Find where the given text appears and provide that cell's center as (x, y) coordinate. 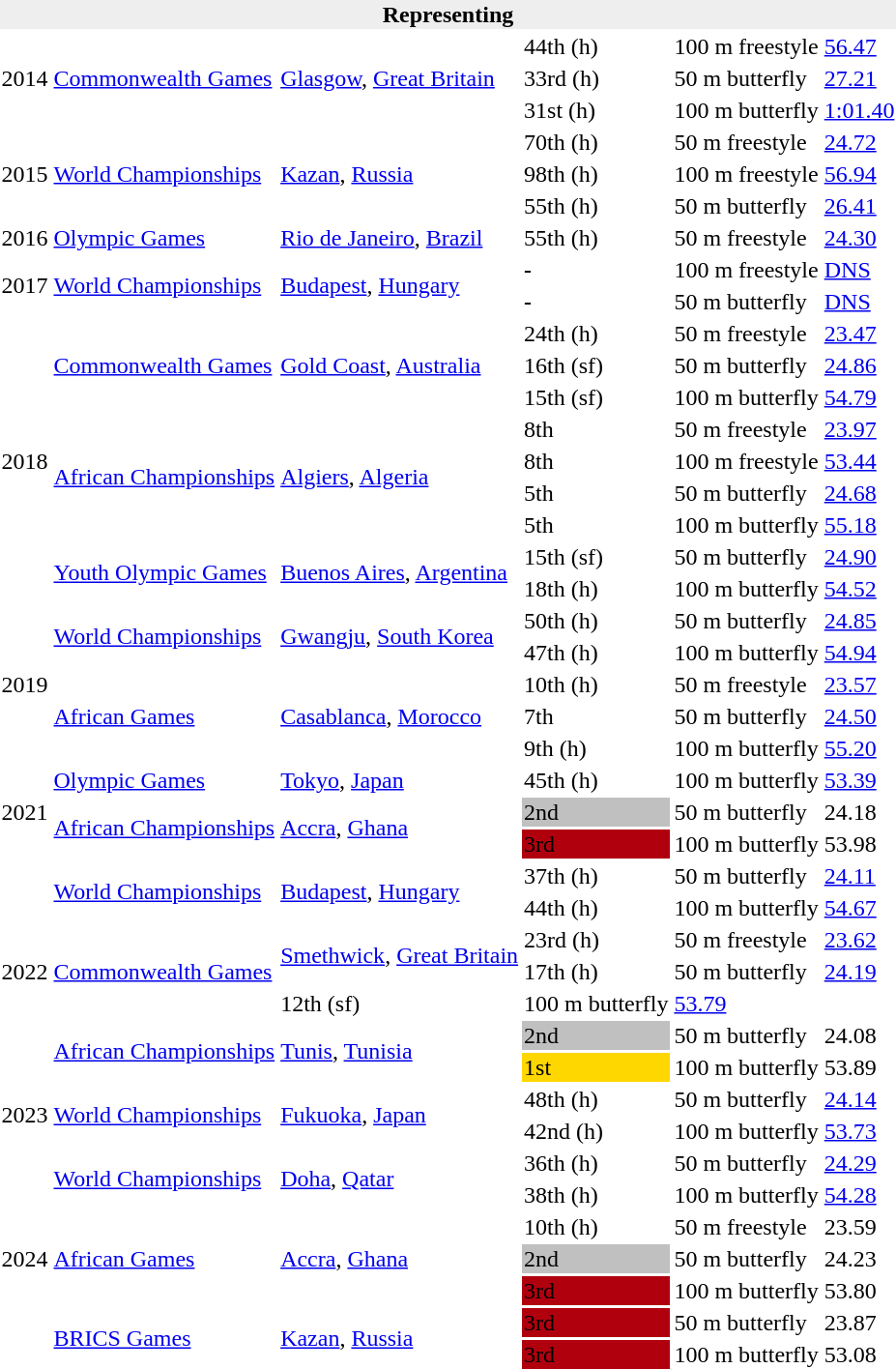
24th (h) (596, 334)
12th (sf) (400, 1004)
2014 (25, 78)
48th (h) (596, 1099)
23.87 (859, 1323)
BRICS Games (164, 1338)
53.39 (859, 780)
Buenos Aires, Argentina (400, 572)
54.79 (859, 397)
55.18 (859, 525)
50th (h) (596, 621)
53.73 (859, 1131)
33rd (h) (596, 78)
2015 (25, 174)
56.47 (859, 46)
55.20 (859, 748)
2022 (25, 972)
53.08 (859, 1354)
24.30 (859, 238)
2024 (25, 1259)
Algiers, Algeria (400, 478)
70th (h) (596, 142)
Tokyo, Japan (400, 780)
24.23 (859, 1259)
98th (h) (596, 174)
31st (h) (596, 110)
2018 (25, 461)
54.28 (859, 1195)
53.79 (746, 1004)
1st (596, 1067)
Casablanca, Morocco (400, 716)
2017 (25, 286)
Tunis, Tunisia (400, 1052)
23rd (h) (596, 940)
2016 (25, 238)
Glasgow, Great Britain (400, 78)
24.50 (859, 716)
24.85 (859, 621)
Gwangju, South Korea (400, 636)
54.52 (859, 589)
27.21 (859, 78)
47th (h) (596, 653)
23.62 (859, 940)
23.59 (859, 1227)
54.94 (859, 653)
Youth Olympic Games (164, 572)
24.14 (859, 1099)
38th (h) (596, 1195)
24.68 (859, 493)
24.72 (859, 142)
23.57 (859, 684)
24.86 (859, 365)
Fukuoka, Japan (400, 1116)
18th (h) (596, 589)
2019 (25, 684)
9th (h) (596, 748)
24.11 (859, 876)
Rio de Janeiro, Brazil (400, 238)
53.98 (859, 844)
1:01.40 (859, 110)
Gold Coast, Australia (400, 365)
53.89 (859, 1067)
54.67 (859, 908)
53.44 (859, 461)
24.18 (859, 812)
26.41 (859, 206)
Doha, Qatar (400, 1180)
24.29 (859, 1163)
24.08 (859, 1035)
7th (596, 716)
36th (h) (596, 1163)
53.80 (859, 1291)
23.47 (859, 334)
45th (h) (596, 780)
42nd (h) (596, 1131)
56.94 (859, 174)
2021 (25, 812)
23.97 (859, 429)
Smethwick, Great Britain (400, 955)
17th (h) (596, 972)
24.90 (859, 557)
2023 (25, 1116)
24.19 (859, 972)
16th (sf) (596, 365)
37th (h) (596, 876)
Representing (448, 15)
